Find where the given text appears and provide that cell's center as (x, y) coordinate. 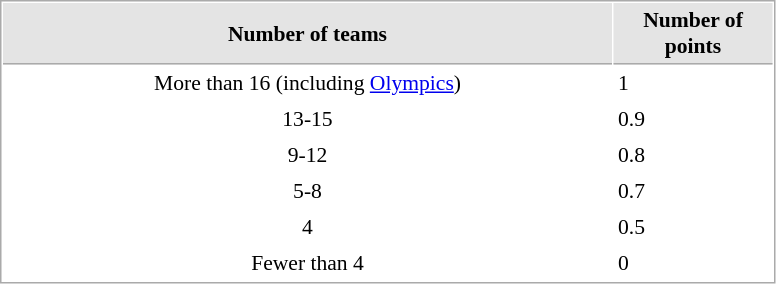
0.9 (694, 119)
1 (694, 83)
Number of points (694, 34)
0.8 (694, 155)
0.7 (694, 191)
0.5 (694, 227)
9-12 (308, 155)
More than 16 (including Olympics) (308, 83)
0 (694, 263)
5-8 (308, 191)
Fewer than 4 (308, 263)
4 (308, 227)
13-15 (308, 119)
Number of teams (308, 34)
